From the cell containing the given text, extract its center point as [X, Y] coordinate. 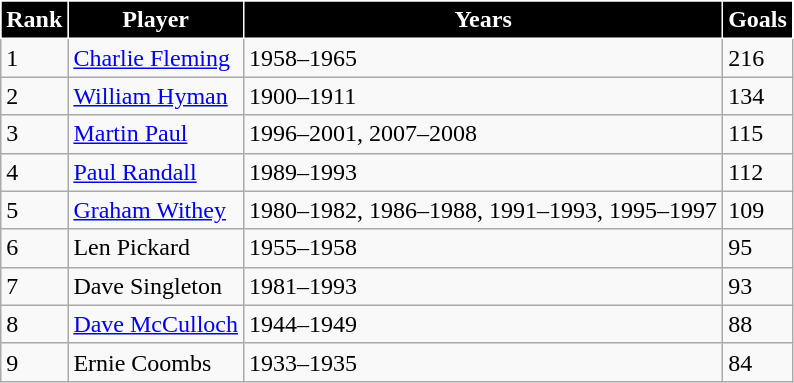
112 [758, 172]
Dave McCulloch [156, 324]
4 [34, 172]
Years [484, 20]
1989–1993 [484, 172]
Ernie Coombs [156, 362]
6 [34, 248]
216 [758, 58]
1958–1965 [484, 58]
Charlie Fleming [156, 58]
Martin Paul [156, 134]
1944–1949 [484, 324]
1996–2001, 2007–2008 [484, 134]
84 [758, 362]
1900–1911 [484, 96]
Paul Randall [156, 172]
93 [758, 286]
Player [156, 20]
Len Pickard [156, 248]
115 [758, 134]
Graham Withey [156, 210]
134 [758, 96]
88 [758, 324]
1933–1935 [484, 362]
1981–1993 [484, 286]
1955–1958 [484, 248]
9 [34, 362]
1 [34, 58]
3 [34, 134]
Goals [758, 20]
7 [34, 286]
William Hyman [156, 96]
5 [34, 210]
Dave Singleton [156, 286]
109 [758, 210]
1980–1982, 1986–1988, 1991–1993, 1995–1997 [484, 210]
95 [758, 248]
Rank [34, 20]
2 [34, 96]
8 [34, 324]
